Scan for the cell matching the given text and deliver its (x, y) coordinate at center. 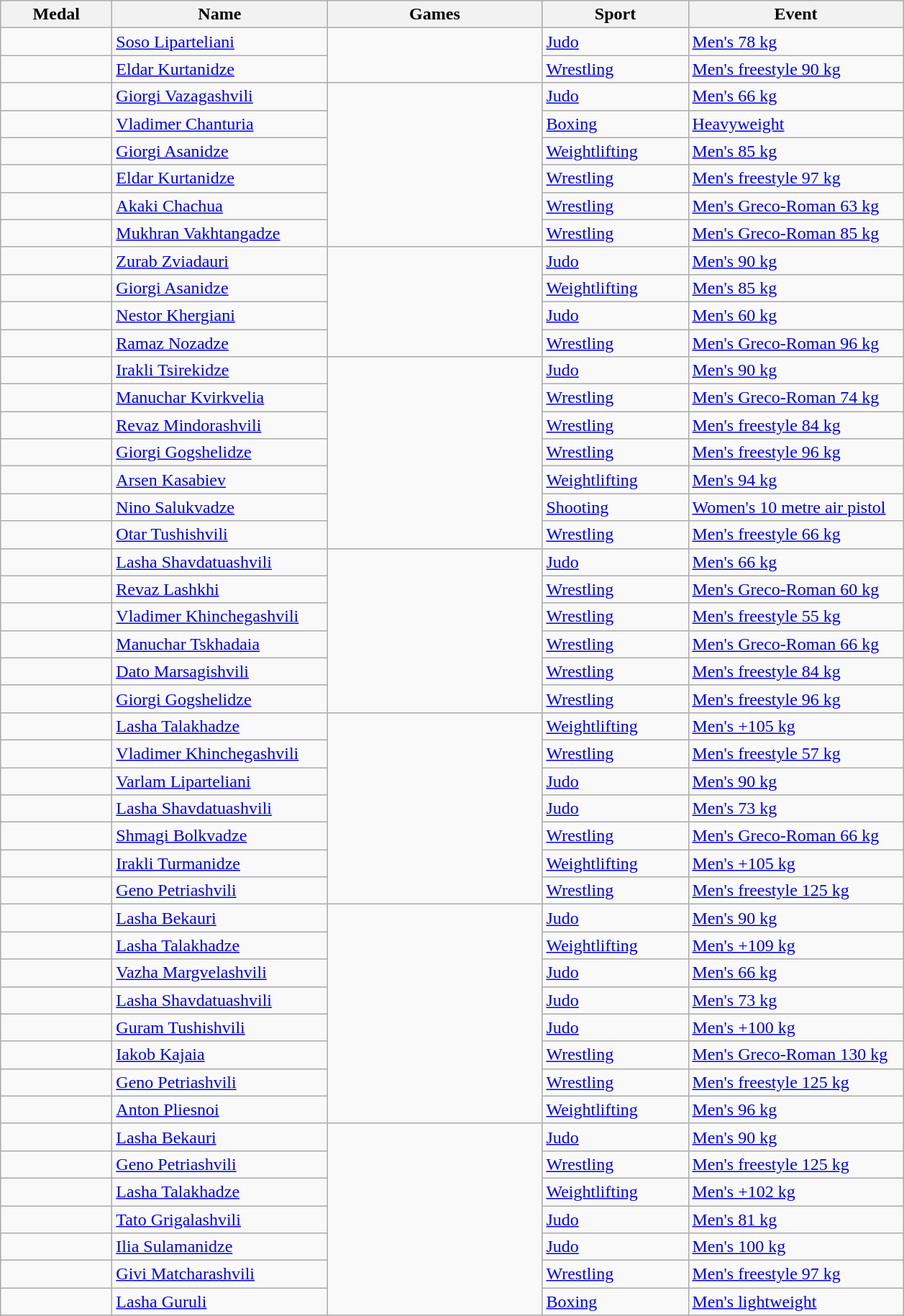
Anton Pliesnoi (220, 1109)
Manuchar Tskhadaia (220, 644)
Men's freestyle 90 kg (795, 69)
Event (795, 14)
Akaki Chachua (220, 206)
Nino Salukvadze (220, 507)
Manuchar Kvirkvelia (220, 398)
Men's 60 kg (795, 315)
Heavyweight (795, 124)
Dato Marsagishvili (220, 671)
Irakli Tsirekidze (220, 371)
Men's Greco-Roman 96 kg (795, 343)
Men's Greco-Roman 85 kg (795, 233)
Men's +109 kg (795, 945)
Men's freestyle 66 kg (795, 535)
Vazha Margvelashvili (220, 973)
Lasha Guruli (220, 1302)
Men's freestyle 57 kg (795, 753)
Men's 78 kg (795, 42)
Shooting (616, 507)
Iakob Kajaia (220, 1055)
Revaz Lashkhi (220, 589)
Men's Greco-Roman 63 kg (795, 206)
Shmagi Bolkvadze (220, 836)
Varlam Liparteliani (220, 781)
Men's lightweight (795, 1302)
Men's freestyle 55 kg (795, 617)
Vladimer Chanturia (220, 124)
Arsen Kasabiev (220, 480)
Revaz Mindorashvili (220, 425)
Men's +100 kg (795, 1027)
Men's 94 kg (795, 480)
Guram Tushishvili (220, 1027)
Mukhran Vakhtangadze (220, 233)
Soso Liparteliani (220, 42)
Givi Matcharashvili (220, 1274)
Medal (56, 14)
Tato Grigalashvili (220, 1220)
Men's 96 kg (795, 1109)
Men's 81 kg (795, 1220)
Men's 100 kg (795, 1247)
Sport (616, 14)
Ilia Sulamanidze (220, 1247)
Zurab Zviadauri (220, 260)
Name (220, 14)
Giorgi Vazagashvili (220, 96)
Men's Greco-Roman 130 kg (795, 1055)
Otar Tushishvili (220, 535)
Men's Greco-Roman 74 kg (795, 398)
Men's Greco-Roman 60 kg (795, 589)
Women's 10 metre air pistol (795, 507)
Irakli Turmanidze (220, 863)
Men's +102 kg (795, 1192)
Ramaz Nozadze (220, 343)
Games (434, 14)
Nestor Khergiani (220, 315)
